Search for the cell housing the specified text and yield its (X, Y) center coordinate. 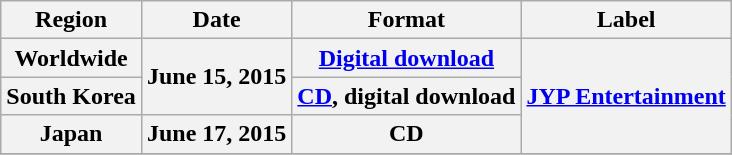
Japan (72, 134)
Label (626, 20)
Date (216, 20)
June 15, 2015 (216, 77)
CD, digital download (406, 96)
June 17, 2015 (216, 134)
Digital download (406, 58)
JYP Entertainment (626, 96)
Worldwide (72, 58)
CD (406, 134)
Region (72, 20)
South Korea (72, 96)
Format (406, 20)
